Find where the given text appears and provide that cell's center as (X, Y) coordinate. 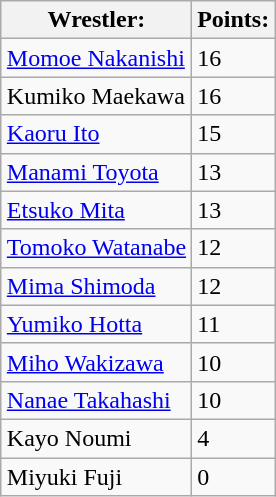
Etsuko Mita (96, 210)
0 (234, 477)
Momoe Nakanishi (96, 58)
11 (234, 324)
Kumiko Maekawa (96, 96)
Miyuki Fuji (96, 477)
Miho Wakizawa (96, 362)
Manami Toyota (96, 172)
Points: (234, 20)
Kayo Noumi (96, 438)
Kaoru Ito (96, 134)
15 (234, 134)
Yumiko Hotta (96, 324)
Tomoko Watanabe (96, 248)
Nanae Takahashi (96, 400)
4 (234, 438)
Wrestler: (96, 20)
Mima Shimoda (96, 286)
